Output the (X, Y) coordinate of the center of the cell containing the given text.  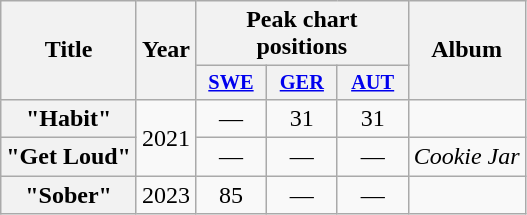
Year (166, 50)
AUT (372, 83)
2023 (166, 195)
85 (232, 195)
"Get Loud" (69, 157)
"Habit" (69, 118)
2021 (166, 137)
SWE (232, 83)
Peak chart positions (302, 34)
GER (302, 83)
Album (466, 50)
Title (69, 50)
"Sober" (69, 195)
Cookie Jar (466, 157)
